Locate the cell with the specified text and output its (X, Y) center coordinate. 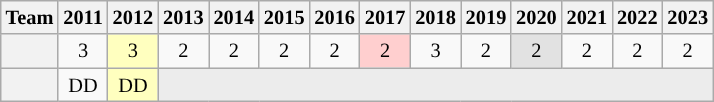
2012 (133, 17)
2021 (587, 17)
2016 (334, 17)
2011 (82, 17)
2014 (234, 17)
2023 (688, 17)
2018 (435, 17)
2013 (183, 17)
2015 (284, 17)
2022 (637, 17)
2019 (486, 17)
Team (30, 17)
2017 (385, 17)
2020 (536, 17)
